Extract the (X, Y) coordinate from the center of the cell holding the provided text.  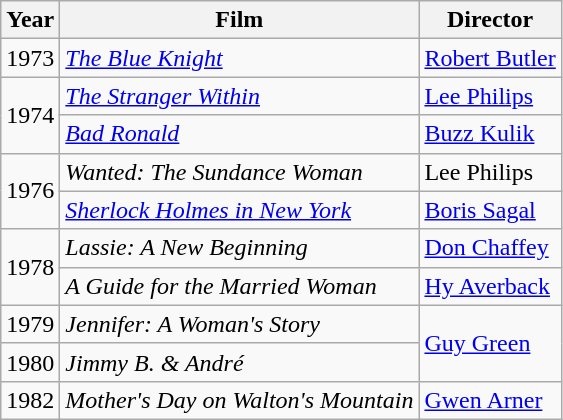
A Guide for the Married Woman (240, 286)
1980 (30, 362)
Wanted: The Sundance Woman (240, 172)
Gwen Arner (490, 400)
1973 (30, 58)
Film (240, 20)
1974 (30, 115)
1979 (30, 324)
Robert Butler (490, 58)
The Blue Knight (240, 58)
Buzz Kulik (490, 134)
Mother's Day on Walton's Mountain (240, 400)
Hy Averback (490, 286)
Don Chaffey (490, 248)
Jennifer: A Woman's Story (240, 324)
Bad Ronald (240, 134)
Lassie: A New Beginning (240, 248)
1976 (30, 191)
The Stranger Within (240, 96)
Year (30, 20)
Guy Green (490, 343)
Boris Sagal (490, 210)
Sherlock Holmes in New York (240, 210)
1982 (30, 400)
Director (490, 20)
Jimmy B. & André (240, 362)
1978 (30, 267)
